From the cell containing the given text, extract its center point as (x, y) coordinate. 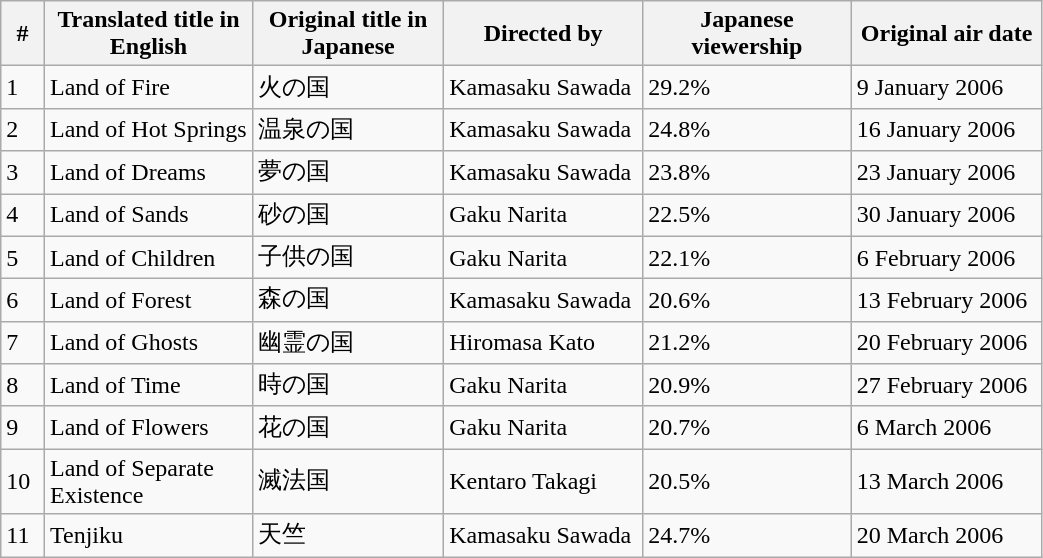
10 (23, 482)
20.5% (747, 482)
Land of Sands (148, 216)
火の国 (348, 88)
Japanese viewership (747, 34)
8 (23, 386)
6 (23, 300)
20.6% (747, 300)
# (23, 34)
6 February 2006 (946, 258)
Original title in Japanese (348, 34)
20.7% (747, 428)
滅法国 (348, 482)
Hiromasa Kato (544, 342)
11 (23, 536)
Kentaro Takagi (544, 482)
Land of Hot Springs (148, 130)
7 (23, 342)
29.2% (747, 88)
27 February 2006 (946, 386)
9 January 2006 (946, 88)
Land of Flowers (148, 428)
1 (23, 88)
Land of Dreams (148, 172)
子供の国 (348, 258)
23 January 2006 (946, 172)
5 (23, 258)
森の国 (348, 300)
3 (23, 172)
Land of Children (148, 258)
砂の国 (348, 216)
Land of Forest (148, 300)
温泉の国 (348, 130)
花の国 (348, 428)
23.8% (747, 172)
13 February 2006 (946, 300)
13 March 2006 (946, 482)
22.5% (747, 216)
Translated title in English (148, 34)
9 (23, 428)
Land of Time (148, 386)
30 January 2006 (946, 216)
20 February 2006 (946, 342)
21.2% (747, 342)
16 January 2006 (946, 130)
Tenjiku (148, 536)
6 March 2006 (946, 428)
Directed by (544, 34)
2 (23, 130)
Original air date (946, 34)
4 (23, 216)
24.7% (747, 536)
Land of Separate Existence (148, 482)
24.8% (747, 130)
天竺 (348, 536)
Land of Ghosts (148, 342)
時の国 (348, 386)
20 March 2006 (946, 536)
夢の国 (348, 172)
22.1% (747, 258)
Land of Fire (148, 88)
幽霊の国 (348, 342)
20.9% (747, 386)
